Return the (X, Y) coordinate for the center point of the cell that contains the specified text.  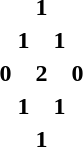
2 (42, 73)
